Detect which cell encompasses the target text, then output its (X, Y) center coordinate. 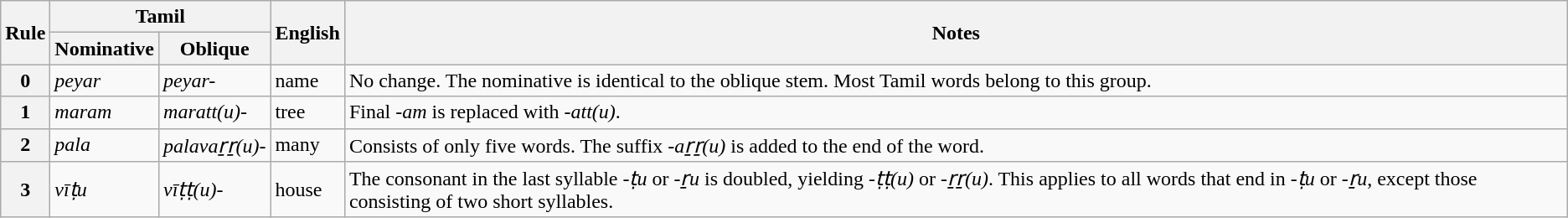
name (307, 80)
Final -am is replaced with -att(u). (956, 112)
Consists of only five words. The suffix -aṟṟ(u) is added to the end of the word. (956, 145)
tree (307, 112)
2 (25, 145)
palavaṟṟ(u)- (214, 145)
Nominative (105, 49)
vīṭu (105, 189)
house (307, 189)
vīṭṭ(u)- (214, 189)
maram (105, 112)
peyar (105, 80)
pala (105, 145)
Notes (956, 33)
No change. The nominative is identical to the oblique stem. Most Tamil words belong to this group. (956, 80)
Oblique (214, 49)
maratt(u)- (214, 112)
3 (25, 189)
many (307, 145)
1 (25, 112)
0 (25, 80)
peyar- (214, 80)
Tamil (161, 17)
English (307, 33)
Rule (25, 33)
